From the cell containing the given text, extract its center point as [x, y] coordinate. 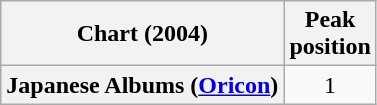
1 [330, 85]
Japanese Albums (Oricon) [142, 85]
Peakposition [330, 34]
Chart (2004) [142, 34]
